Capture the cell that displays the provided text and extract its [X, Y] central coordinate. 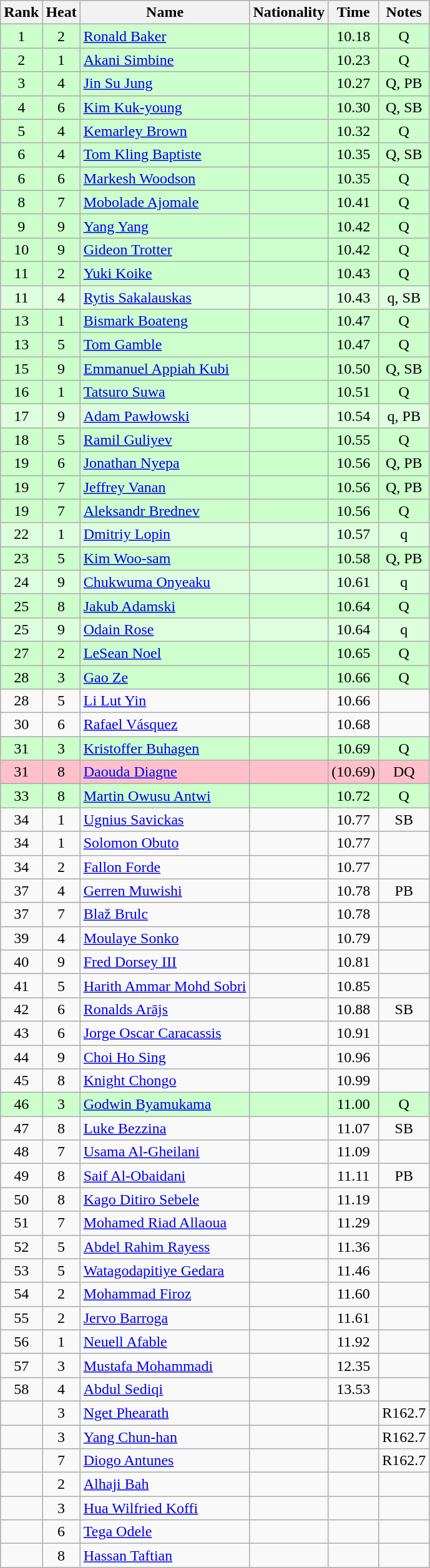
11.07 [353, 1128]
Gerren Muwishi [165, 891]
Daouda Diagne [165, 772]
11.60 [353, 1294]
Name [165, 12]
Nget Phearath [165, 1413]
40 [21, 962]
Rank [21, 12]
Jervo Barroga [165, 1318]
43 [21, 1033]
Kago Ditiro Sebele [165, 1199]
33 [21, 796]
Gideon Trotter [165, 249]
10.50 [353, 369]
Luke Bezzina [165, 1128]
54 [21, 1294]
56 [21, 1342]
41 [21, 985]
11.19 [353, 1199]
(10.69) [353, 772]
Yang Chun-han [165, 1436]
49 [21, 1176]
10.27 [353, 84]
Harith Ammar Mohd Sobri [165, 985]
Li Lut Yin [165, 701]
10.41 [353, 202]
15 [21, 369]
Heat [61, 12]
11.36 [353, 1247]
Kemarley Brown [165, 131]
30 [21, 725]
Adam Pawłowski [165, 416]
DQ [404, 772]
Jeffrey Vanan [165, 487]
Jin Su Jung [165, 84]
10.68 [353, 725]
10.30 [353, 107]
48 [21, 1152]
10.96 [353, 1057]
16 [21, 392]
24 [21, 582]
11.46 [353, 1270]
Tom Kling Baptiste [165, 155]
Akani Simbine [165, 60]
Alhaji Bah [165, 1484]
45 [21, 1081]
10.72 [353, 796]
Jorge Oscar Caracassis [165, 1033]
39 [21, 938]
10.81 [353, 962]
Kristoffer Buhagen [165, 748]
10.32 [353, 131]
57 [21, 1365]
Rafael Vásquez [165, 725]
47 [21, 1128]
Emmanuel Appiah Kubi [165, 369]
Neuell Afable [165, 1342]
Diogo Antunes [165, 1461]
10.85 [353, 985]
Ramil Guliyev [165, 440]
Ronalds Arājs [165, 1009]
Jakub Adamski [165, 606]
50 [21, 1199]
52 [21, 1247]
13.53 [353, 1389]
Solomon Obuto [165, 843]
Kim Kuk-young [165, 107]
27 [21, 653]
10.88 [353, 1009]
Nationality [289, 12]
10.55 [353, 440]
Hua Wilfried Koffi [165, 1508]
Jonathan Nyepa [165, 463]
Abdul Sediqi [165, 1389]
12.35 [353, 1365]
Yuki Koike [165, 273]
23 [21, 558]
10 [21, 249]
10.61 [353, 582]
10.54 [353, 416]
Blaž Brulc [165, 914]
q, PB [404, 416]
51 [21, 1223]
Dmitriy Lopin [165, 535]
10.51 [353, 392]
Kim Woo-sam [165, 558]
Odain Rose [165, 629]
10.65 [353, 653]
11.09 [353, 1152]
Fallon Forde [165, 867]
Mohammad Firoz [165, 1294]
Rytis Sakalauskas [165, 298]
Choi Ho Sing [165, 1057]
Time [353, 12]
Knight Chongo [165, 1081]
Watagodapitiye Gedara [165, 1270]
Usama Al-Gheilani [165, 1152]
Abdel Rahim Rayess [165, 1247]
10.57 [353, 535]
10.18 [353, 36]
17 [21, 416]
Godwin Byamukama [165, 1105]
Ugnius Savickas [165, 820]
58 [21, 1389]
11.61 [353, 1318]
Saif Al-Obaidani [165, 1176]
Tom Gamble [165, 345]
11.00 [353, 1105]
q, SB [404, 298]
10.58 [353, 558]
44 [21, 1057]
Tatsuro Suwa [165, 392]
42 [21, 1009]
10.79 [353, 938]
Fred Dorsey III [165, 962]
Chukwuma Onyeaku [165, 582]
53 [21, 1270]
11.29 [353, 1223]
Mohamed Riad Allaoua [165, 1223]
LeSean Noel [165, 653]
10.91 [353, 1033]
55 [21, 1318]
11.11 [353, 1176]
Ronald Baker [165, 36]
10.99 [353, 1081]
46 [21, 1105]
Yang Yang [165, 226]
Hassan Taftian [165, 1556]
10.69 [353, 748]
Martin Owusu Antwi [165, 796]
Mobolade Ajomale [165, 202]
Bismark Boateng [165, 321]
Mustafa Mohammadi [165, 1365]
11.92 [353, 1342]
10.23 [353, 60]
Tega Odele [165, 1532]
Moulaye Sonko [165, 938]
22 [21, 535]
Notes [404, 12]
Aleksandr Brednev [165, 511]
18 [21, 440]
Markesh Woodson [165, 178]
Gao Ze [165, 677]
